Determine the (X, Y) coordinate at the center of the cell enclosing the given text.  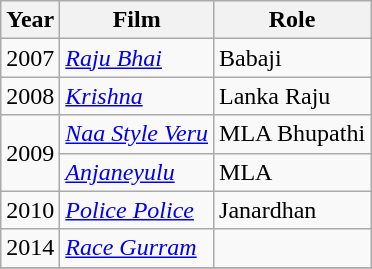
2009 (30, 153)
2010 (30, 210)
Naa Style Veru (137, 134)
2014 (30, 248)
Year (30, 20)
2008 (30, 96)
Raju Bhai (137, 58)
Babaji (292, 58)
Film (137, 20)
Janardhan (292, 210)
Krishna (137, 96)
Role (292, 20)
Race Gurram (137, 248)
Anjaneyulu (137, 172)
2007 (30, 58)
MLA (292, 172)
Lanka Raju (292, 96)
MLA Bhupathi (292, 134)
Police Police (137, 210)
